Identify which cell holds the provided text, then report its [X, Y] central coordinate. 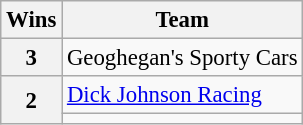
Dick Johnson Racing [182, 95]
2 [32, 100]
Wins [32, 20]
3 [32, 58]
Geoghegan's Sporty Cars [182, 58]
Team [182, 20]
